Locate the cell with the specified text and output its (X, Y) center coordinate. 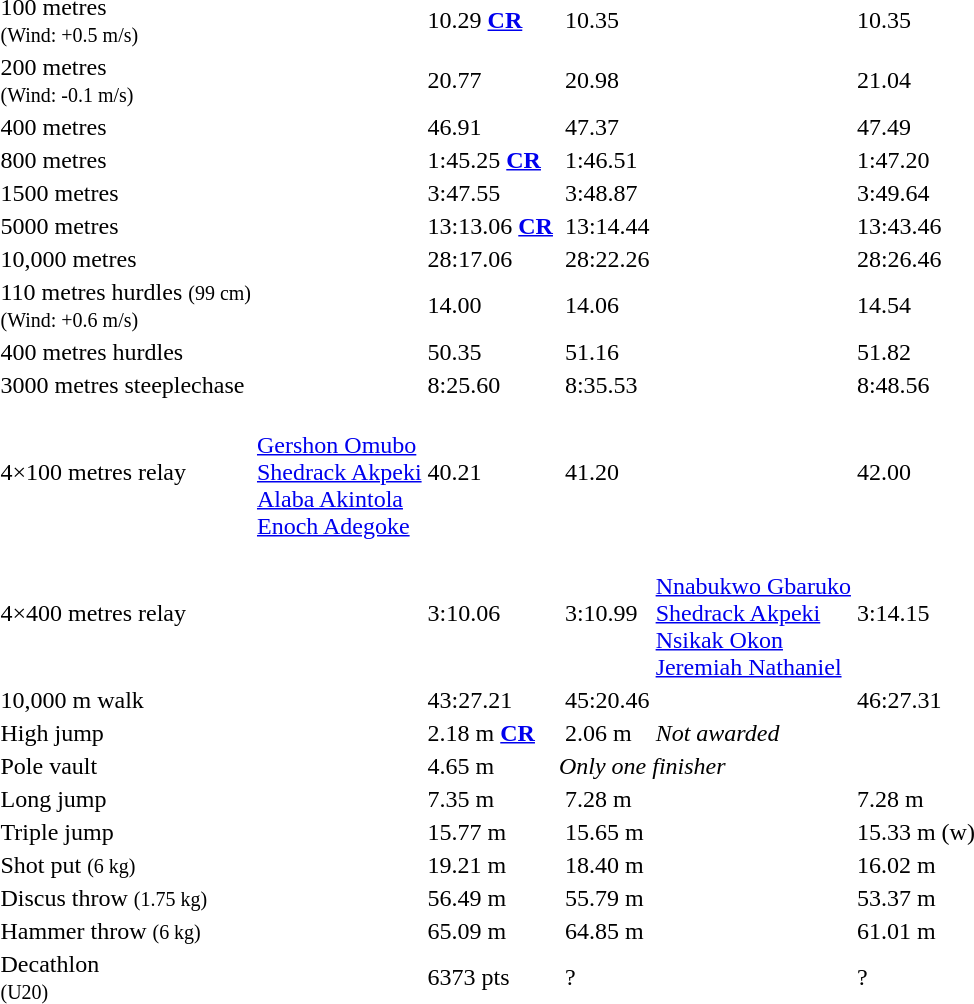
3:10.06 (490, 613)
2.18 m CR (490, 733)
41.20 (607, 472)
14.06 (607, 306)
20.77 (490, 80)
55.79 m (607, 898)
8:25.60 (490, 385)
28:22.26 (607, 259)
15.77 m (490, 832)
Gershon OmuboShedrack AkpekiAlaba AkintolaEnoch Adegoke (339, 472)
15.65 m (607, 832)
13:14.44 (607, 226)
Nnabukwo GbarukoShedrack AkpekiNsikak OkonJeremiah Nathaniel (753, 613)
20.98 (607, 80)
51.16 (607, 352)
56.49 m (490, 898)
3:10.99 (607, 613)
7.28 m (607, 799)
43:27.21 (490, 700)
50.35 (490, 352)
4.65 m (490, 766)
19.21 m (490, 865)
65.09 m (490, 931)
18.40 m (607, 865)
45:20.46 (607, 700)
64.85 m (607, 931)
3:47.55 (490, 193)
3:48.87 (607, 193)
2.06 m (607, 733)
40.21 (490, 472)
1:46.51 (607, 160)
1:45.25 CR (490, 160)
8:35.53 (607, 385)
47.37 (607, 127)
14.00 (490, 306)
7.35 m (490, 799)
28:17.06 (490, 259)
46.91 (490, 127)
13:13.06 CR (490, 226)
